Locate the cell with the specified text and output its (x, y) center coordinate. 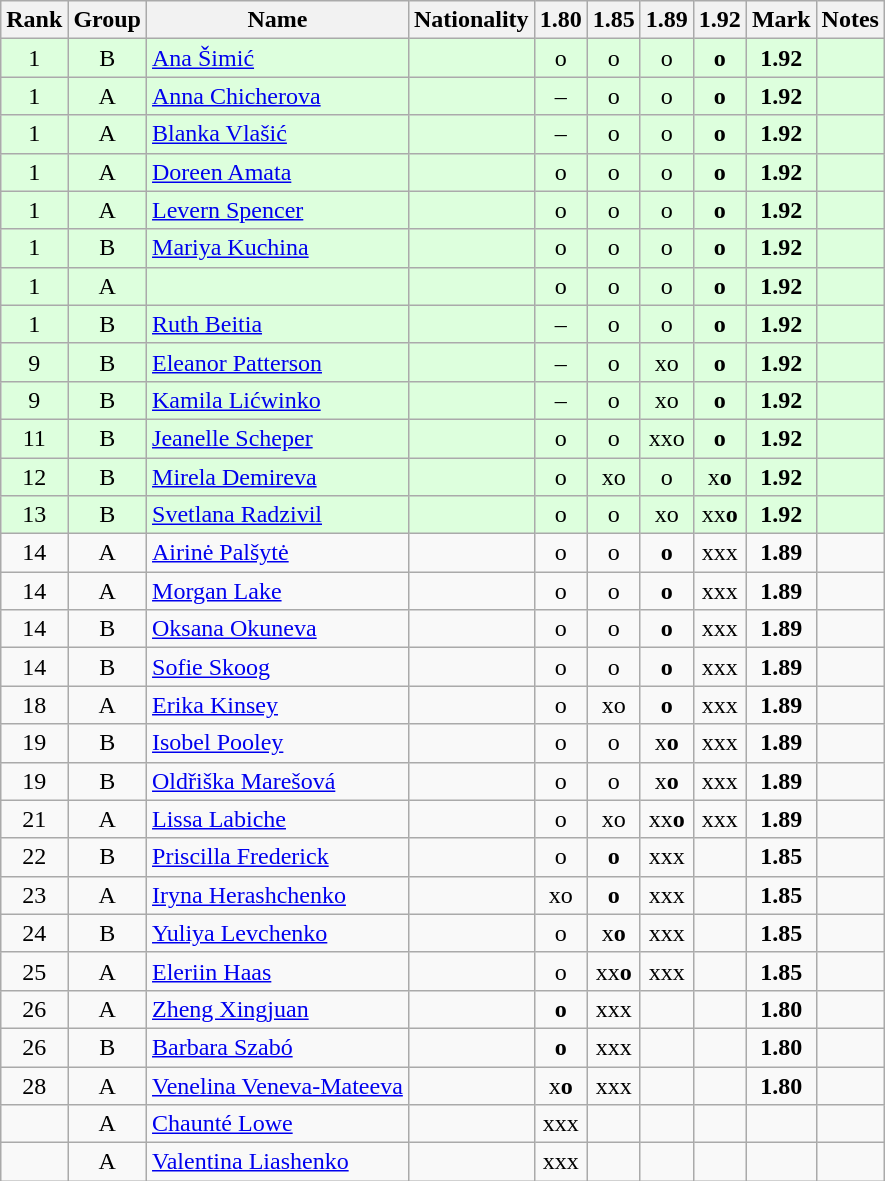
Svetlana Radzivil (278, 515)
18 (34, 705)
Group (108, 20)
23 (34, 895)
Eleanor Patterson (278, 362)
24 (34, 933)
Barbara Szabó (278, 1047)
Morgan Lake (278, 591)
Eleriin Haas (278, 971)
Yuliya Levchenko (278, 933)
Kamila Lićwinko (278, 400)
Oksana Okuneva (278, 629)
21 (34, 819)
Chaunté Lowe (278, 1124)
Anna Chicherova (278, 96)
Levern Spencer (278, 210)
Mark (781, 20)
Name (278, 20)
Oldřiška Marešová (278, 781)
Notes (850, 20)
12 (34, 477)
Airinė Palšytė (278, 553)
Erika Kinsey (278, 705)
Valentina Liashenko (278, 1162)
Lissa Labiche (278, 819)
25 (34, 971)
13 (34, 515)
Priscilla Frederick (278, 857)
Jeanelle Scheper (278, 438)
Nationality (471, 20)
Sofie Skoog (278, 667)
22 (34, 857)
Ruth Beitia (278, 324)
11 (34, 438)
Mariya Kuchina (278, 248)
Blanka Vlašić (278, 134)
Ana Šimić (278, 58)
Mirela Demireva (278, 477)
Isobel Pooley (278, 743)
Rank (34, 20)
Doreen Amata (278, 172)
Iryna Herashchenko (278, 895)
Zheng Xingjuan (278, 1009)
Venelina Veneva-Mateeva (278, 1085)
28 (34, 1085)
